Pinpoint the cell where the given text exists, returning its (x, y) midpoint coordinate. 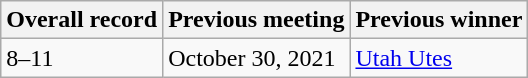
Previous winner (439, 20)
Previous meeting (256, 20)
8–11 (82, 58)
October 30, 2021 (256, 58)
Overall record (82, 20)
Utah Utes (439, 58)
